Return the [X, Y] coordinate for the center point of the cell that contains the specified text.  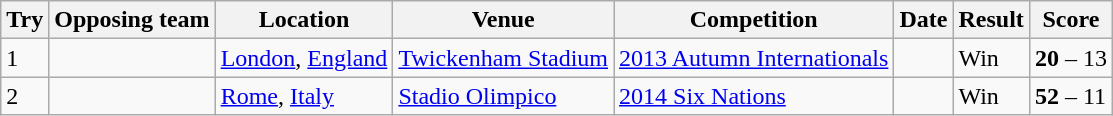
Result [991, 20]
Score [1070, 20]
Twickenham Stadium [504, 58]
Venue [504, 20]
Date [924, 20]
Opposing team [132, 20]
52 – 11 [1070, 96]
Location [304, 20]
2013 Autumn Internationals [754, 58]
2 [25, 96]
Try [25, 20]
2014 Six Nations [754, 96]
20 – 13 [1070, 58]
Stadio Olimpico [504, 96]
Rome, Italy [304, 96]
London, England [304, 58]
Competition [754, 20]
1 [25, 58]
